For the text-containing cell, return its midpoint in [X, Y] coordinate format. 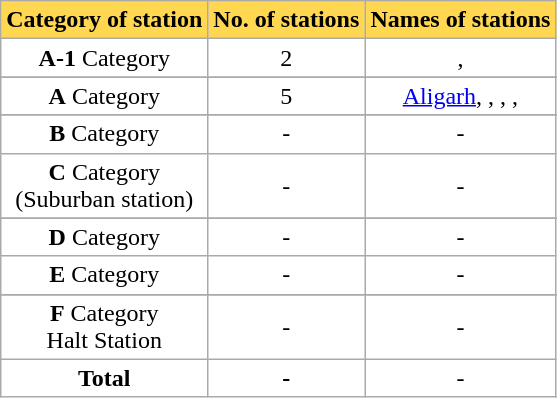
No. of stations [286, 20]
A Category [104, 96]
E Category [104, 275]
Total [104, 378]
B Category [104, 134]
Names of stations [460, 20]
D Category [104, 237]
, [460, 58]
A-1 Category [104, 58]
C Category(Suburban station) [104, 186]
5 [286, 96]
2 [286, 58]
F CategoryHalt Station [104, 326]
Aligarh, , , , [460, 96]
Category of station [104, 20]
